For the text-containing cell, return its midpoint in (X, Y) coordinate format. 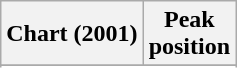
Peak position (189, 34)
Chart (2001) (72, 34)
